Determine the [X, Y] coordinate at the center of the cell enclosing the given text.  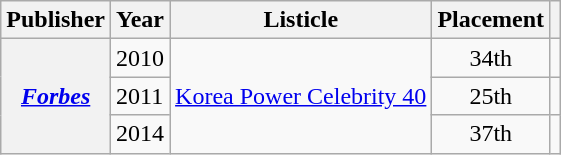
2010 [140, 58]
25th [491, 96]
Year [140, 20]
Forbes [56, 96]
Publisher [56, 20]
2011 [140, 96]
Korea Power Celebrity 40 [301, 96]
34th [491, 58]
Placement [491, 20]
Listicle [301, 20]
2014 [140, 134]
37th [491, 134]
